For the text-containing cell, return its midpoint in [x, y] coordinate format. 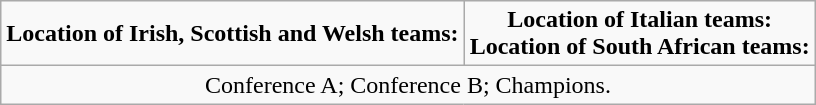
Location of Irish, Scottish and Welsh teams: [232, 34]
Conference A; Conference B; Champions. [408, 85]
Location of Italian teams: Location of South African teams: [640, 34]
